Return the [X, Y] coordinate for the center point of the cell that contains the specified text.  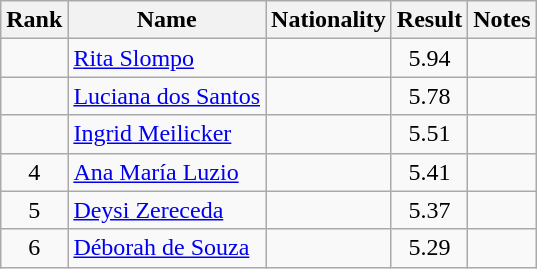
5.51 [429, 134]
Ingrid Meilicker [167, 134]
Deysi Zereceda [167, 210]
5.37 [429, 210]
5.41 [429, 172]
Ana María Luzio [167, 172]
Luciana dos Santos [167, 96]
4 [34, 172]
5.29 [429, 248]
Nationality [329, 20]
6 [34, 248]
Rita Slompo [167, 58]
Déborah de Souza [167, 248]
Name [167, 20]
Rank [34, 20]
5.94 [429, 58]
5.78 [429, 96]
5 [34, 210]
Result [429, 20]
Notes [502, 20]
